Capture the cell that displays the provided text and extract its [X, Y] central coordinate. 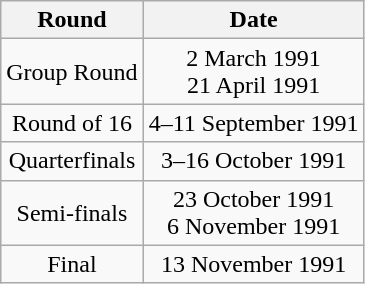
23 October 19916 November 1991 [254, 212]
Semi-finals [72, 212]
13 November 1991 [254, 264]
Date [254, 20]
Round of 16 [72, 123]
2 March 199121 April 1991 [254, 72]
4–11 September 1991 [254, 123]
Group Round [72, 72]
Final [72, 264]
Round [72, 20]
Quarterfinals [72, 161]
3–16 October 1991 [254, 161]
